Determine the (x, y) coordinate at the center of the cell enclosing the given text.  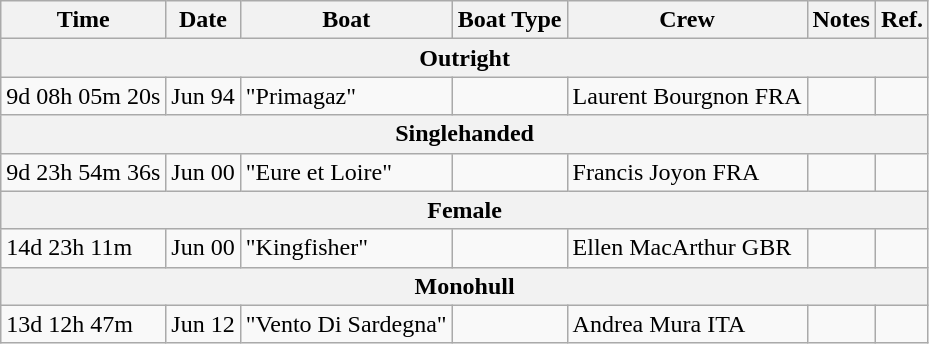
Crew (687, 20)
Outright (465, 58)
Boat (346, 20)
Time (84, 20)
Ref. (902, 20)
9d 08h 05m 20s (84, 96)
Jun 94 (203, 96)
Female (465, 210)
"Eure et Loire" (346, 172)
Singlehanded (465, 134)
Laurent Bourgnon FRA (687, 96)
Date (203, 20)
9d 23h 54m 36s (84, 172)
13d 12h 47m (84, 324)
Boat Type (510, 20)
Ellen MacArthur GBR (687, 248)
Notes (841, 20)
14d 23h 11m (84, 248)
Jun 12 (203, 324)
Francis Joyon FRA (687, 172)
Monohull (465, 286)
"Primagaz" (346, 96)
"Kingfisher" (346, 248)
"Vento Di Sardegna" (346, 324)
Andrea Mura ITA (687, 324)
